For the text-containing cell, return its midpoint in [x, y] coordinate format. 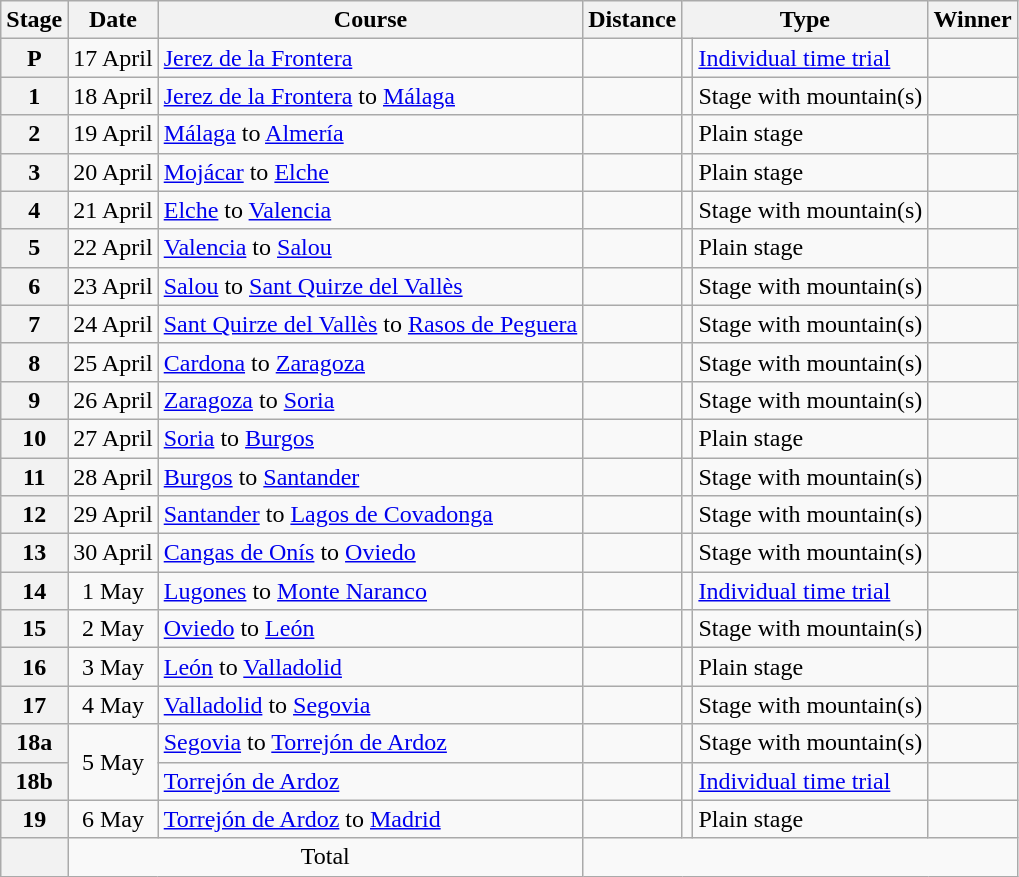
Elche to Valencia [370, 210]
Total [326, 857]
29 April [113, 515]
Málaga to Almería [370, 134]
Sant Quirze del Vallès to Rasos de Peguera [370, 324]
28 April [113, 477]
1 [34, 96]
Oviedo to León [370, 629]
21 April [113, 210]
3 May [113, 667]
20 April [113, 172]
2 May [113, 629]
27 April [113, 438]
6 May [113, 819]
Valencia to Salou [370, 248]
Santander to Lagos de Covadonga [370, 515]
Cangas de Onís to Oviedo [370, 553]
P [34, 58]
24 April [113, 324]
16 [34, 667]
Stage [34, 20]
Valladolid to Segovia [370, 705]
Torrejón de Ardoz to Madrid [370, 819]
15 [34, 629]
Type [805, 20]
Lugones to Monte Naranco [370, 591]
Soria to Burgos [370, 438]
19 April [113, 134]
5 May [113, 762]
26 April [113, 400]
7 [34, 324]
Cardona to Zaragoza [370, 362]
18 April [113, 96]
Burgos to Santander [370, 477]
11 [34, 477]
14 [34, 591]
León to Valladolid [370, 667]
12 [34, 515]
25 April [113, 362]
18b [34, 781]
Zaragoza to Soria [370, 400]
6 [34, 286]
Course [370, 20]
4 May [113, 705]
9 [34, 400]
Jerez de la Frontera [370, 58]
Distance [632, 20]
Winner [972, 20]
8 [34, 362]
Segovia to Torrejón de Ardoz [370, 743]
Salou to Sant Quirze del Vallès [370, 286]
23 April [113, 286]
5 [34, 248]
Jerez de la Frontera to Málaga [370, 96]
22 April [113, 248]
4 [34, 210]
18a [34, 743]
17 April [113, 58]
10 [34, 438]
30 April [113, 553]
1 May [113, 591]
Date [113, 20]
Mojácar to Elche [370, 172]
Torrejón de Ardoz [370, 781]
19 [34, 819]
17 [34, 705]
13 [34, 553]
3 [34, 172]
2 [34, 134]
